Provide the (x, y) coordinate of the cell's center where the given text is located.  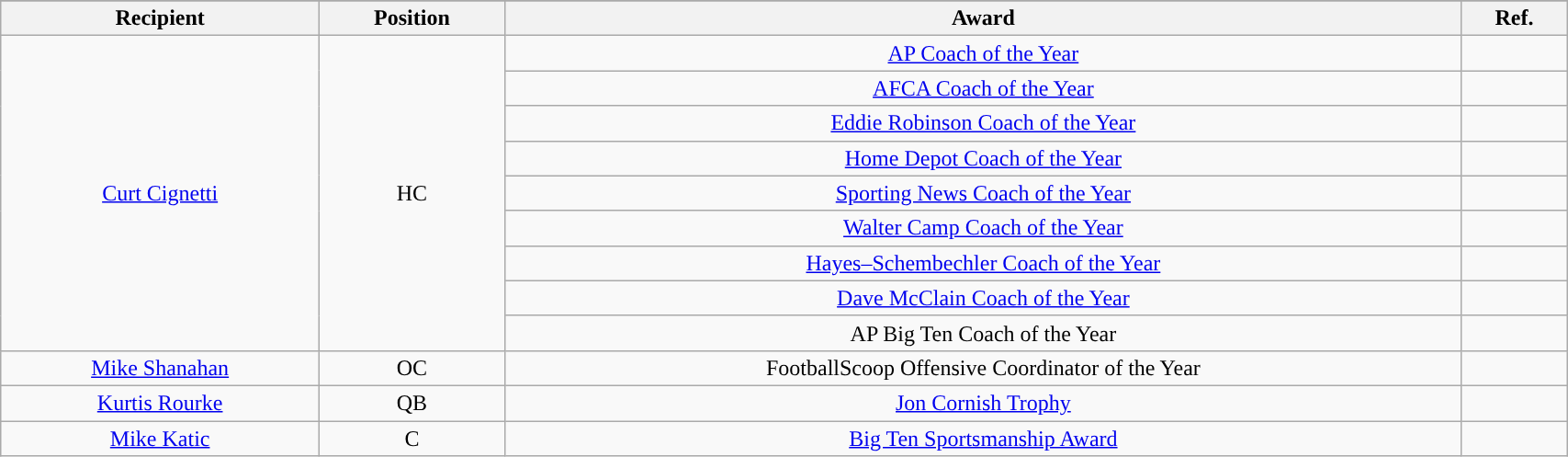
HC (412, 193)
Eddie Robinson Coach of the Year (983, 123)
Kurtis Rourke (160, 403)
AP Big Ten Coach of the Year (983, 333)
Award (983, 18)
QB (412, 403)
Home Depot Coach of the Year (983, 158)
C (412, 439)
Hayes–Schembechler Coach of the Year (983, 263)
Walter Camp Coach of the Year (983, 228)
Big Ten Sportsmanship Award (983, 439)
AFCA Coach of the Year (983, 88)
Ref. (1514, 18)
Sporting News Coach of the Year (983, 193)
Position (412, 18)
FootballScoop Offensive Coordinator of the Year (983, 368)
Jon Cornish Trophy (983, 403)
AP Coach of the Year (983, 53)
Mike Katic (160, 439)
Dave McClain Coach of the Year (983, 298)
Curt Cignetti (160, 193)
OC (412, 368)
Recipient (160, 18)
Mike Shanahan (160, 368)
